Scan for the cell matching the given text and deliver its [x, y] coordinate at center. 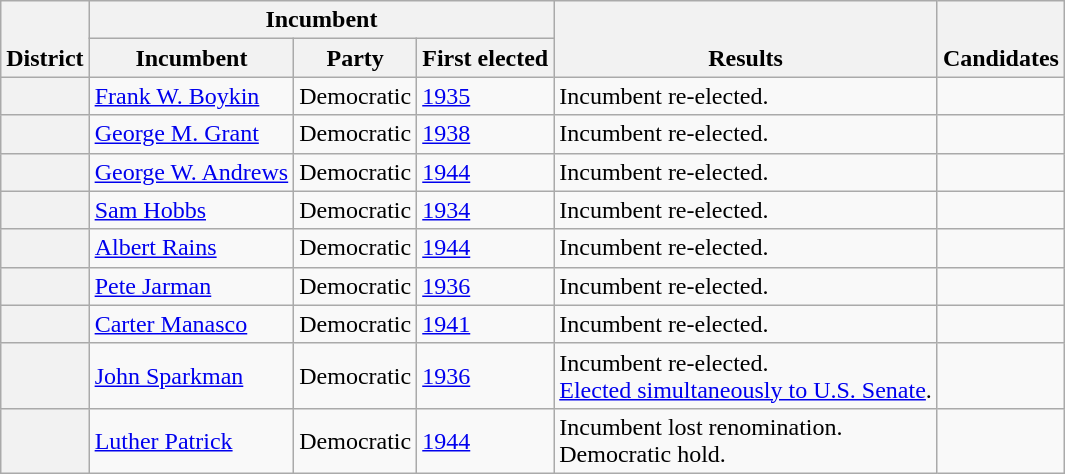
1941 [486, 324]
District [45, 39]
Luther Patrick [192, 440]
Results [746, 39]
Pete Jarman [192, 286]
Candidates [1000, 39]
1938 [486, 134]
Incumbent re-elected.Elected simultaneously to U.S. Senate. [746, 376]
Sam Hobbs [192, 210]
First elected [486, 58]
1934 [486, 210]
Carter Manasco [192, 324]
George M. Grant [192, 134]
1935 [486, 96]
Frank W. Boykin [192, 96]
Party [356, 58]
George W. Andrews [192, 172]
Albert Rains [192, 248]
John Sparkman [192, 376]
Incumbent lost renomination.Democratic hold. [746, 440]
